Scan for the cell matching the given text and deliver its [X, Y] coordinate at center. 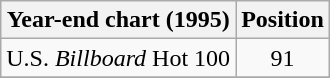
Year-end chart (1995) [118, 20]
Position [283, 20]
91 [283, 58]
U.S. Billboard Hot 100 [118, 58]
